Pinpoint the cell where the given text exists, returning its [X, Y] midpoint coordinate. 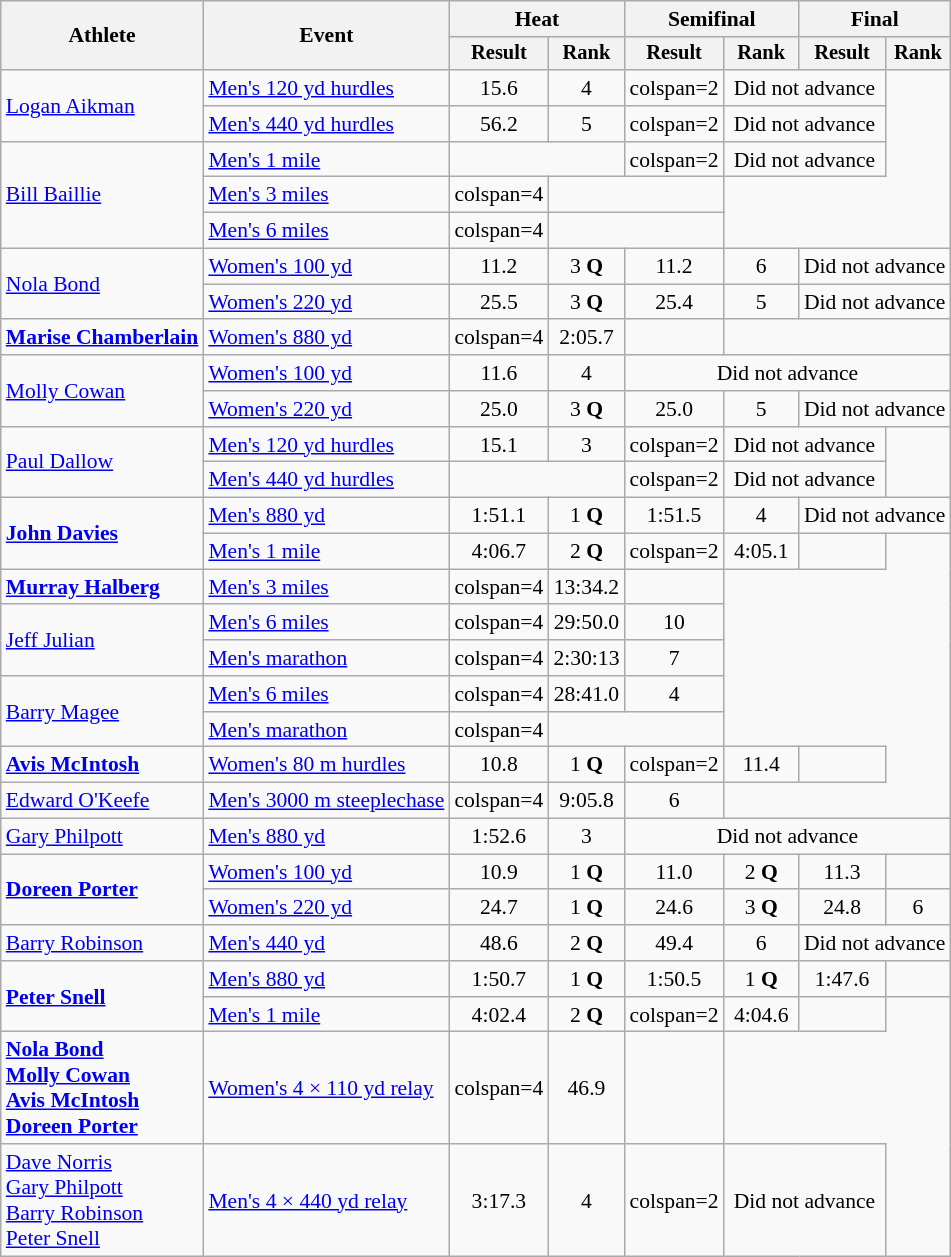
1:51.5 [674, 516]
1:50.5 [674, 979]
28:41.0 [586, 694]
Men's 440 yd [326, 943]
11.6 [498, 373]
49.4 [674, 943]
Women's 80 m hurdles [326, 765]
1:51.1 [498, 516]
Semifinal [712, 19]
24.8 [842, 908]
Murray Halberg [102, 587]
Molly Cowan [102, 390]
4:04.6 [762, 1015]
25.5 [498, 302]
Barry Magee [102, 712]
Event [326, 36]
Marise Chamberlain [102, 338]
4:05.1 [762, 552]
Final [875, 19]
Logan Aikman [102, 106]
15.6 [498, 88]
11.4 [762, 765]
Peter Snell [102, 996]
1:47.6 [842, 979]
Women's 880 yd [326, 338]
Dave NorrisGary PhilpottBarry RobinsonPeter Snell [102, 1200]
46.9 [586, 1088]
3:17.3 [498, 1200]
24.6 [674, 908]
11.0 [674, 872]
4:02.4 [498, 1015]
13:34.2 [586, 587]
Barry Robinson [102, 943]
Nola Bond [102, 284]
2:30:13 [586, 658]
2:05.7 [586, 338]
4:06.7 [498, 552]
Jeff Julian [102, 640]
11.3 [842, 872]
Bill Baillie [102, 196]
Paul Dallow [102, 462]
Men's 3000 m steeplechase [326, 801]
Heat [536, 19]
24.7 [498, 908]
56.2 [498, 124]
Nola BondMolly CowanAvis McIntoshDoreen Porter [102, 1088]
25.4 [674, 302]
48.6 [498, 943]
10.9 [498, 872]
Athlete [102, 36]
10.8 [498, 765]
1:50.7 [498, 979]
Avis McIntosh [102, 765]
Men's 4 × 440 yd relay [326, 1200]
9:05.8 [586, 801]
John Davies [102, 534]
7 [674, 658]
Gary Philpott [102, 837]
Edward O'Keefe [102, 801]
1:52.6 [498, 837]
Women's 4 × 110 yd relay [326, 1088]
10 [674, 623]
29:50.0 [586, 623]
15.1 [498, 445]
Doreen Porter [102, 890]
